Locate the cell with the specified text and output its [X, Y] center coordinate. 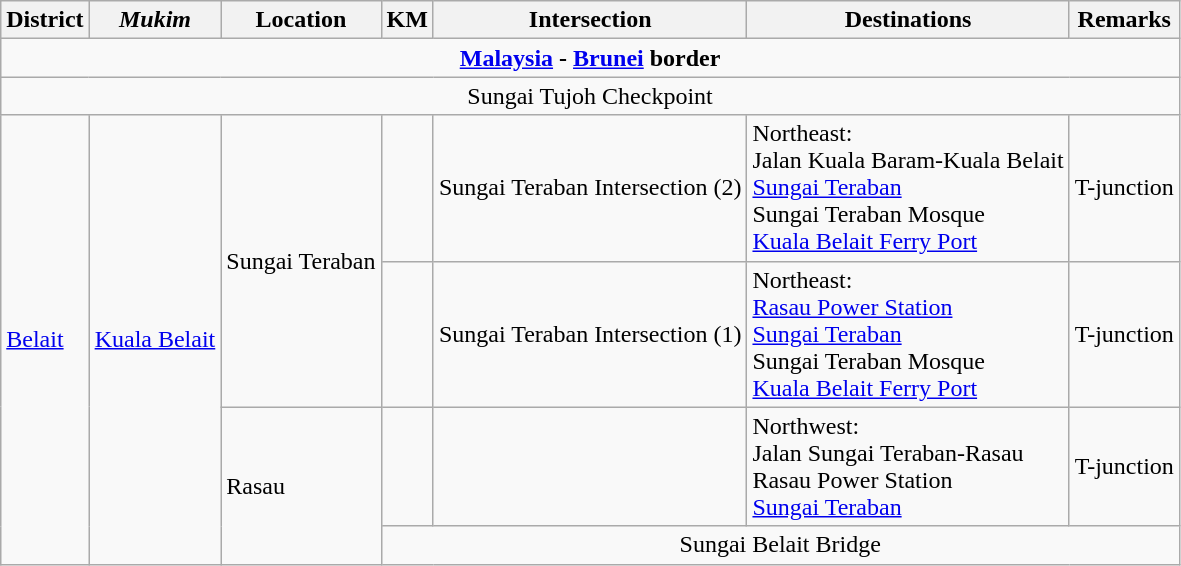
Belait [45, 340]
Remarks [1124, 20]
Sungai Teraban Intersection (2) [590, 188]
Sungai Teraban Intersection (1) [590, 334]
Rasau [301, 486]
District [45, 20]
Intersection [590, 20]
Sungai Belait Bridge [780, 545]
Northeast:Jalan Kuala Baram-Kuala BelaitSungai TerabanSungai Teraban MosqueKuala Belait Ferry Port [908, 188]
Mukim [155, 20]
Malaysia - Brunei border [590, 58]
Northeast:Rasau Power StationSungai TerabanSungai Teraban MosqueKuala Belait Ferry Port [908, 334]
Destinations [908, 20]
Location [301, 20]
Kuala Belait [155, 340]
KM [407, 20]
Sungai Tujoh Checkpoint [590, 96]
Northwest:Jalan Sungai Teraban-RasauRasau Power StationSungai Teraban [908, 466]
Sungai Teraban [301, 261]
